Detect which cell encompasses the target text, then output its (X, Y) center coordinate. 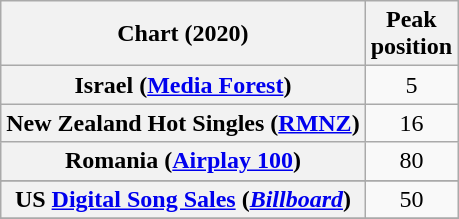
New Zealand Hot Singles (RMNZ) (183, 123)
US Digital Song Sales (Billboard) (183, 199)
Peakposition (411, 34)
80 (411, 161)
16 (411, 123)
5 (411, 85)
Israel (Media Forest) (183, 85)
Chart (2020) (183, 34)
50 (411, 199)
Romania (Airplay 100) (183, 161)
